Return (x, y) of the center of cell containing provided text 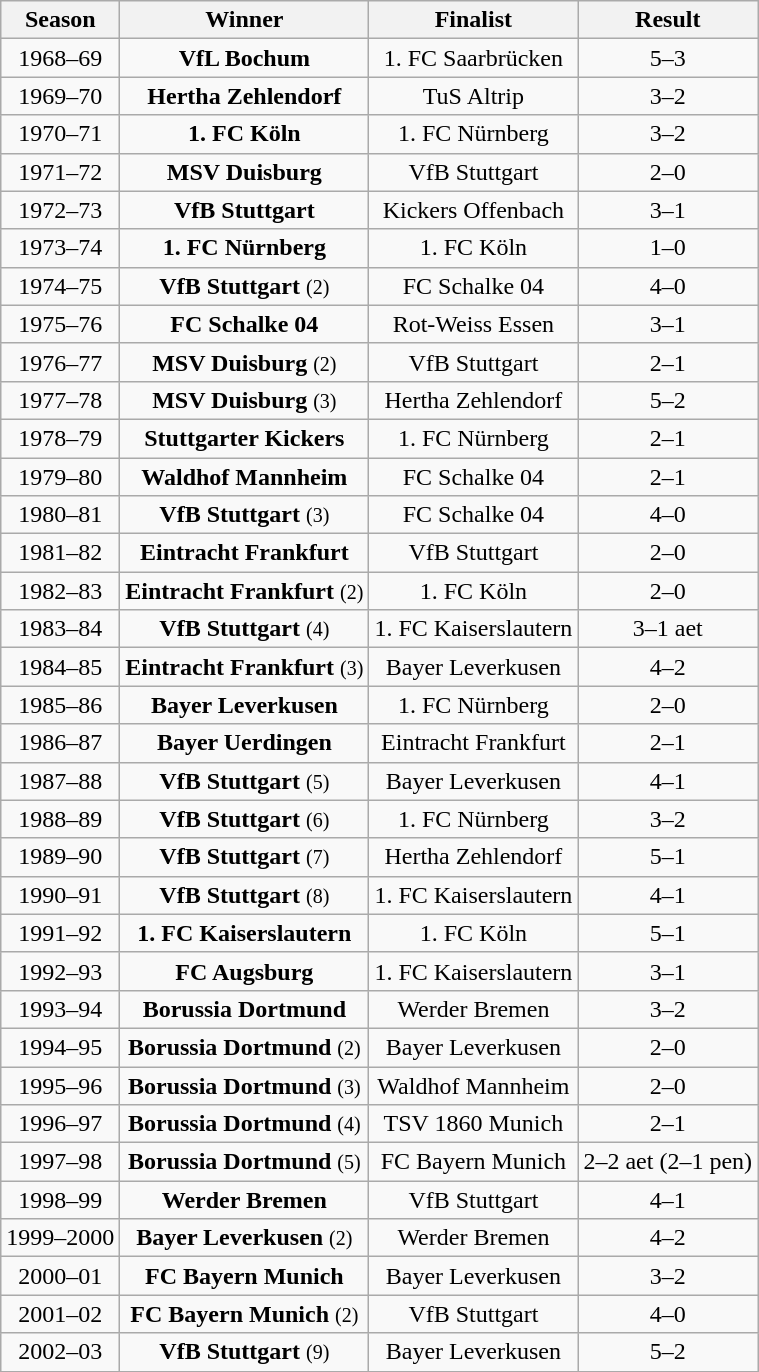
1990–91 (60, 895)
Finalist (474, 20)
2–2 aet (2–1 pen) (668, 1162)
Borussia Dortmund (244, 1009)
Borussia Dortmund (2) (244, 1047)
Eintracht Frankfurt (3) (244, 667)
1968–69 (60, 58)
Borussia Dortmund (3) (244, 1085)
1991–92 (60, 933)
1980–81 (60, 515)
1998–99 (60, 1200)
1987–88 (60, 781)
Rot-Weiss Essen (474, 324)
5–3 (668, 58)
1972–73 (60, 210)
2000–01 (60, 1276)
1997–98 (60, 1162)
1. FC Saarbrücken (474, 58)
1–0 (668, 248)
Borussia Dortmund (4) (244, 1124)
1992–93 (60, 971)
Stuttgarter Kickers (244, 438)
1978–79 (60, 438)
1970–71 (60, 134)
1993–94 (60, 1009)
1986–87 (60, 743)
MSV Duisburg (3) (244, 400)
1973–74 (60, 248)
Result (668, 20)
1975–76 (60, 324)
Eintracht Frankfurt (2) (244, 591)
1994–95 (60, 1047)
FC Bayern Munich (2) (244, 1314)
FC Augsburg (244, 971)
1976–77 (60, 362)
Kickers Offenbach (474, 210)
MSV Duisburg (2) (244, 362)
1979–80 (60, 477)
1977–78 (60, 400)
VfB Stuttgart (7) (244, 857)
VfB Stuttgart (6) (244, 819)
Bayer Uerdingen (244, 743)
1996–97 (60, 1124)
VfB Stuttgart (2) (244, 286)
1974–75 (60, 286)
3–1 aet (668, 629)
MSV Duisburg (244, 172)
VfB Stuttgart (8) (244, 895)
1984–85 (60, 667)
1971–72 (60, 172)
1995–96 (60, 1085)
Borussia Dortmund (5) (244, 1162)
TuS Altrip (474, 96)
1988–89 (60, 819)
Bayer Leverkusen (2) (244, 1238)
VfB Stuttgart (3) (244, 515)
Winner (244, 20)
TSV 1860 Munich (474, 1124)
1982–83 (60, 591)
Season (60, 20)
1999–2000 (60, 1238)
1969–70 (60, 96)
2001–02 (60, 1314)
2002–03 (60, 1352)
VfB Stuttgart (9) (244, 1352)
1983–84 (60, 629)
1981–82 (60, 553)
VfB Stuttgart (5) (244, 781)
VfL Bochum (244, 58)
1989–90 (60, 857)
VfB Stuttgart (4) (244, 629)
1985–86 (60, 705)
